For the text-containing cell, return its midpoint in (X, Y) coordinate format. 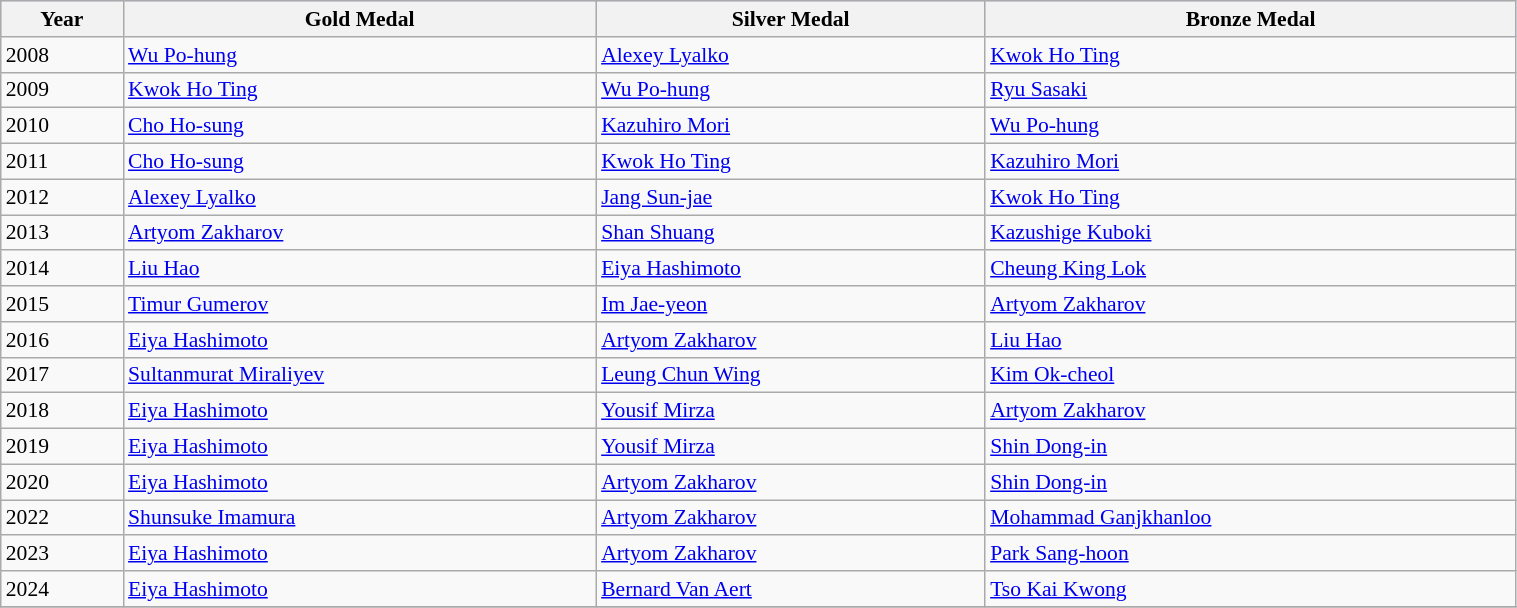
Park Sang-hoon (1250, 554)
2008 (62, 55)
Timur Gumerov (360, 304)
2019 (62, 447)
Kim Ok-cheol (1250, 375)
2022 (62, 518)
2012 (62, 197)
Sultanmurat Miraliyev (360, 375)
Gold Medal (360, 19)
Shan Shuang (790, 233)
Bernard Van Aert (790, 589)
2009 (62, 90)
Year (62, 19)
2011 (62, 162)
Mohammad Ganjkhanloo (1250, 518)
2020 (62, 482)
2013 (62, 233)
2016 (62, 340)
Leung Chun Wing (790, 375)
2018 (62, 411)
2017 (62, 375)
Silver Medal (790, 19)
Shunsuke Imamura (360, 518)
Tso Kai Kwong (1250, 589)
2014 (62, 269)
2015 (62, 304)
2010 (62, 126)
Kazushige Kuboki (1250, 233)
Bronze Medal (1250, 19)
2023 (62, 554)
Im Jae-yeon (790, 304)
2024 (62, 589)
Jang Sun-jae (790, 197)
Cheung King Lok (1250, 269)
Ryu Sasaki (1250, 90)
